Scan for the cell matching the given text and deliver its [X, Y] coordinate at center. 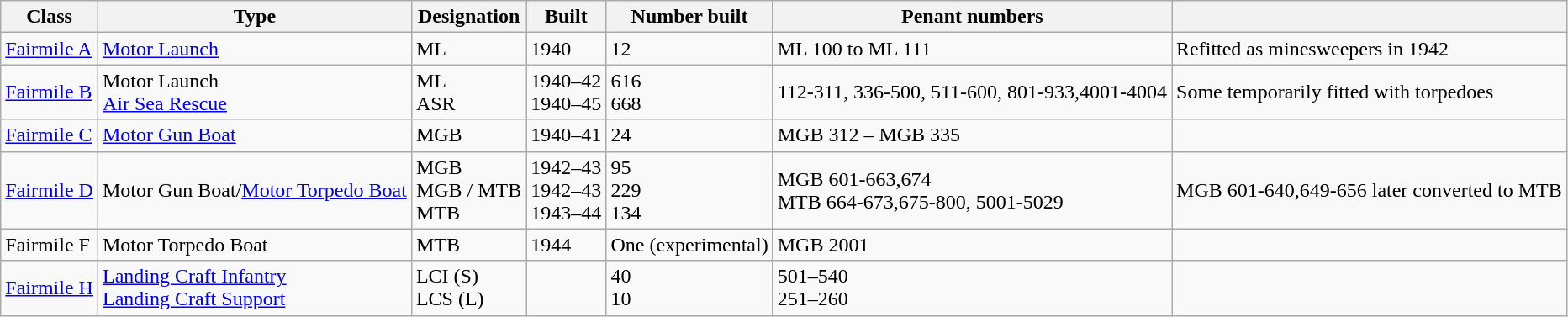
MGB 2001 [972, 245]
MGBMGB / MTBMTB [468, 190]
MGB 601-663,674MTB 664-673,675-800, 5001-5029 [972, 190]
Landing Craft InfantryLanding Craft Support [254, 288]
1940 [567, 49]
1942–431942–431943–44 [567, 190]
1944 [567, 245]
Built [567, 17]
Some temporarily fitted with torpedoes [1370, 92]
Fairmile C [50, 135]
Designation [468, 17]
12 [689, 49]
ML [468, 49]
MTB [468, 245]
Fairmile F [50, 245]
MGB [468, 135]
Penant numbers [972, 17]
112-311, 336-500, 511-600, 801-933,4001-4004 [972, 92]
Motor Gun Boat [254, 135]
Motor LaunchAir Sea Rescue [254, 92]
MGB 312 – MGB 335 [972, 135]
Motor Launch [254, 49]
ML 100 to ML 111 [972, 49]
24 [689, 135]
Number built [689, 17]
4010 [689, 288]
Fairmile H [50, 288]
Motor Torpedo Boat [254, 245]
95229134 [689, 190]
MLASR [468, 92]
Type [254, 17]
Fairmile A [50, 49]
1940–41 [567, 135]
501–540251–260 [972, 288]
616668 [689, 92]
Fairmile D [50, 190]
One (experimental) [689, 245]
1940–421940–45 [567, 92]
Refitted as minesweepers in 1942 [1370, 49]
Class [50, 17]
LCI (S)LCS (L) [468, 288]
Fairmile B [50, 92]
MGB 601-640,649-656 later converted to MTB [1370, 190]
Motor Gun Boat/Motor Torpedo Boat [254, 190]
